Return [x, y] of the center of cell containing provided text 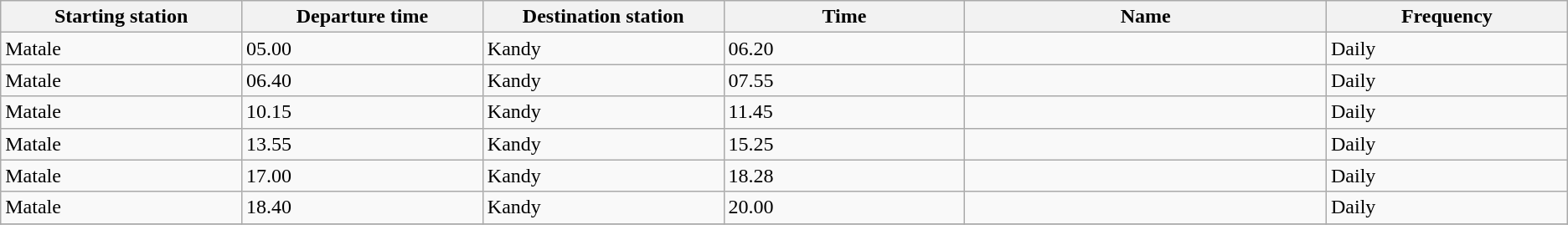
Starting station [121, 17]
Destination station [603, 17]
Name [1146, 17]
13.55 [363, 144]
10.15 [363, 112]
Time [844, 17]
15.25 [844, 144]
18.40 [363, 207]
17.00 [363, 176]
Departure time [363, 17]
07.55 [844, 80]
20.00 [844, 207]
Frequency [1447, 17]
05.00 [363, 49]
18.28 [844, 176]
06.20 [844, 49]
11.45 [844, 112]
06.40 [363, 80]
